Find where the given text appears and provide that cell's center as (x, y) coordinate. 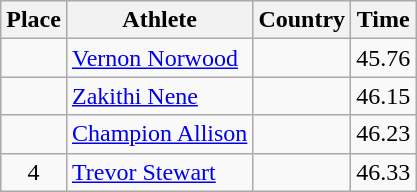
46.33 (384, 172)
Zakithi Nene (159, 96)
46.15 (384, 96)
Place (34, 20)
Trevor Stewart (159, 172)
Time (384, 20)
Country (302, 20)
46.23 (384, 134)
4 (34, 172)
Vernon Norwood (159, 58)
Athlete (159, 20)
45.76 (384, 58)
Champion Allison (159, 134)
